From the cell containing the given text, extract its center point as (x, y) coordinate. 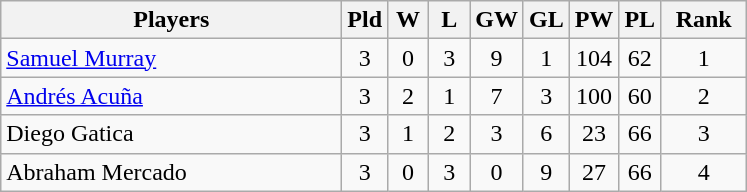
Abraham Mercado (172, 172)
PL (640, 20)
4 (704, 172)
Samuel Murray (172, 58)
Players (172, 20)
GL (546, 20)
Diego Gatica (172, 134)
23 (594, 134)
100 (594, 96)
Pld (365, 20)
L (450, 20)
62 (640, 58)
6 (546, 134)
60 (640, 96)
PW (594, 20)
104 (594, 58)
Rank (704, 20)
27 (594, 172)
W (408, 20)
Andrés Acuña (172, 96)
GW (497, 20)
7 (497, 96)
